Extract the (x, y) coordinate from the center of the cell holding the provided text.  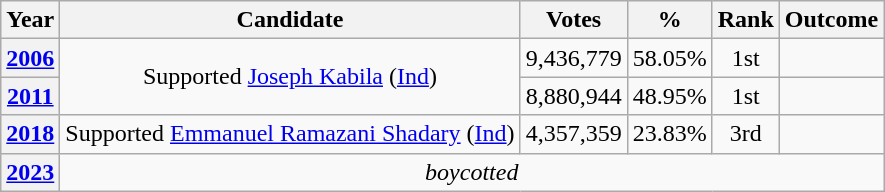
boycotted (472, 172)
Rank (746, 20)
48.95% (670, 96)
% (670, 20)
2018 (30, 134)
23.83% (670, 134)
2023 (30, 172)
9,436,779 (574, 58)
58.05% (670, 58)
Outcome (831, 20)
Year (30, 20)
Votes (574, 20)
2006 (30, 58)
Candidate (290, 20)
Supported Emmanuel Ramazani Shadary (Ind) (290, 134)
4,357,359 (574, 134)
2011 (30, 96)
3rd (746, 134)
8,880,944 (574, 96)
Supported Joseph Kabila (Ind) (290, 77)
